Return [x, y] of the center of cell containing provided text 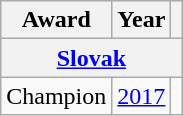
2017 [142, 96]
Award [56, 20]
Year [142, 20]
Slovak [92, 58]
Champion [56, 96]
